Search for the cell housing the specified text and yield its (x, y) center coordinate. 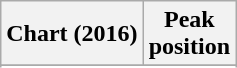
Chart (2016) (72, 34)
Peak position (189, 34)
